From the cell containing the given text, extract its center point as (X, Y) coordinate. 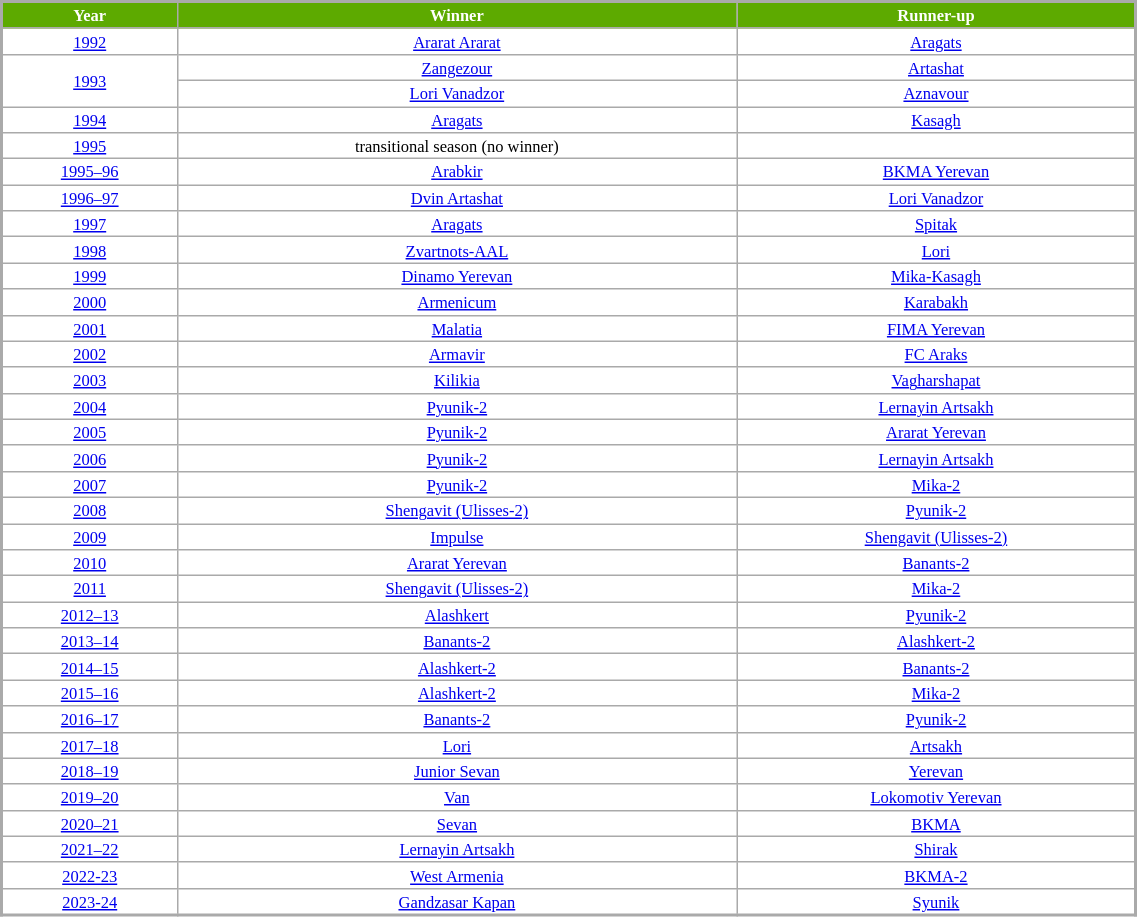
2015–16 (90, 693)
Zangezour (456, 67)
2023-24 (90, 902)
Alashkert (456, 615)
Spitak (936, 224)
West Armenia (456, 875)
Zvartnots-AAL (456, 250)
2002 (90, 354)
2009 (90, 537)
Kasagh (936, 119)
2016–17 (90, 719)
2019–20 (90, 797)
2000 (90, 302)
Runner-up (936, 16)
Junior Sevan (456, 771)
Aznavour (936, 93)
Karabakh (936, 302)
Malatia (456, 328)
2014–15 (90, 667)
Gandzasar Kapan (456, 902)
Dvin Artashat (456, 198)
BKMA (936, 823)
1995–96 (90, 172)
Armavir (456, 354)
1998 (90, 250)
Van (456, 797)
2021–22 (90, 849)
1996–97 (90, 198)
1994 (90, 119)
Impulse (456, 537)
2004 (90, 406)
2010 (90, 563)
2020–21 (90, 823)
2011 (90, 589)
1999 (90, 276)
2003 (90, 380)
Winner (456, 16)
Lokomotiv Yerevan (936, 797)
FC Araks (936, 354)
FIMA Yerevan (936, 328)
Kilikia (456, 380)
2017–18 (90, 745)
Shirak (936, 849)
Artashat (936, 67)
Mika-Kasagh (936, 276)
2001 (90, 328)
Arabkir (456, 172)
2005 (90, 432)
Sevan (456, 823)
2012–13 (90, 615)
Year (90, 16)
1993 (90, 80)
Dinamo Yerevan (456, 276)
Artsakh (936, 745)
1997 (90, 224)
1995 (90, 146)
2007 (90, 484)
Syunik (936, 902)
BKMA-2 (936, 875)
2018–19 (90, 771)
1992 (90, 41)
2022-23 (90, 875)
Ararat Ararat (456, 41)
2008 (90, 510)
Yerevan (936, 771)
Vagharshapat (936, 380)
transitional season (no winner) (456, 146)
Armenicum (456, 302)
2006 (90, 458)
2013–14 (90, 641)
BKMA Yerevan (936, 172)
